For the text-containing cell, return its midpoint in [X, Y] coordinate format. 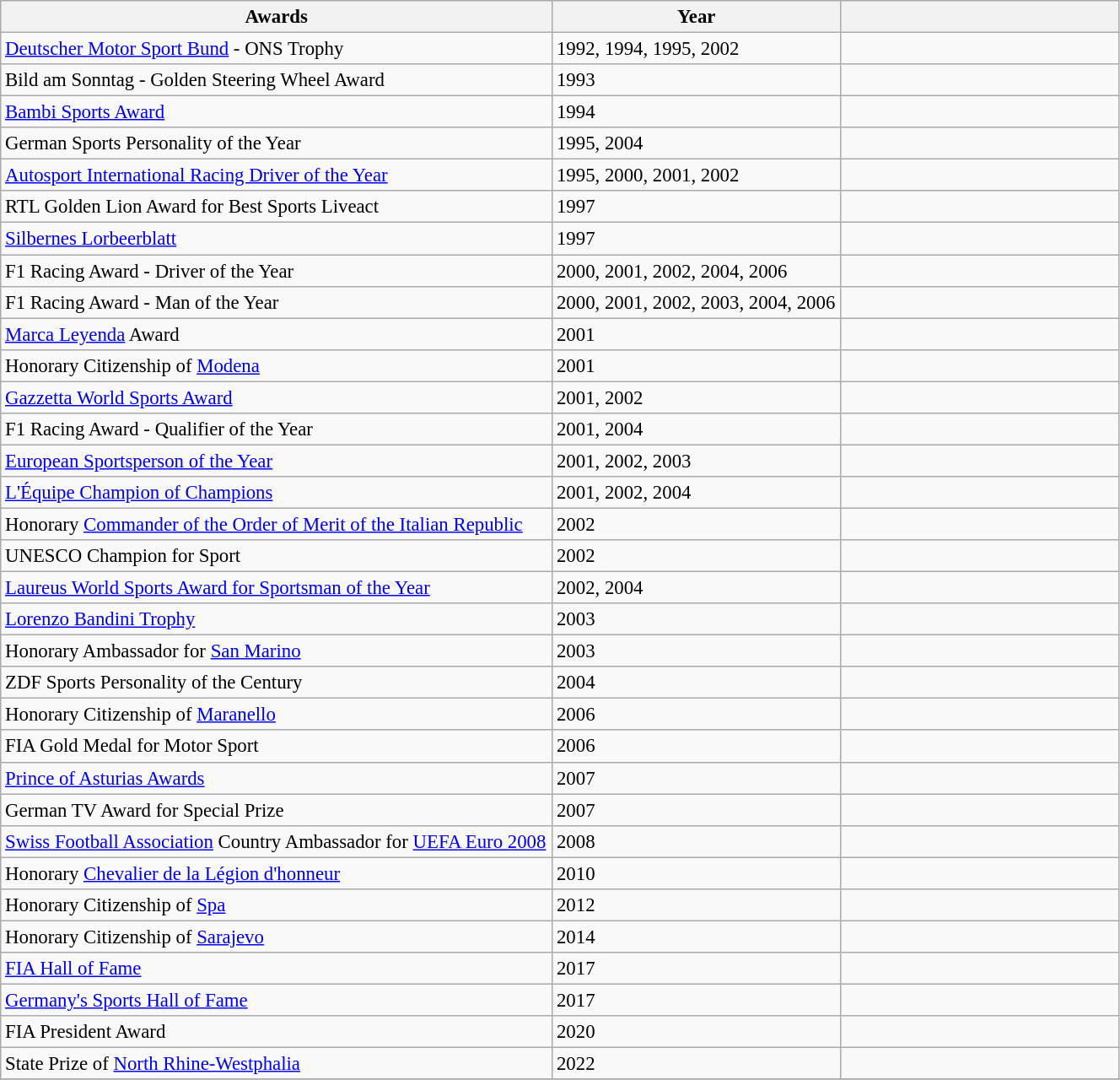
ZDF Sports Personality of the Century [277, 683]
Bild am Sonntag - Golden Steering Wheel Award [277, 80]
FIA President Award [277, 1032]
Honorary Citizenship of Modena [277, 365]
1993 [697, 80]
L'Équipe Champion of Champions [277, 493]
1995, 2004 [697, 143]
2001, 2002, 2004 [697, 493]
Autosport International Racing Driver of the Year [277, 175]
F1 Racing Award - Man of the Year [277, 302]
RTL Golden Lion Award for Best Sports Liveact [277, 207]
Lorenzo Bandini Trophy [277, 619]
Honorary Chevalier de la Légion d'honneur [277, 873]
2000, 2001, 2002, 2004, 2006 [697, 271]
Deutscher Motor Sport Bund - ONS Trophy [277, 49]
1992, 1994, 1995, 2002 [697, 49]
2001, 2002, 2003 [697, 461]
1994 [697, 112]
F1 Racing Award - Driver of the Year [277, 271]
Year [697, 17]
FIA Gold Medal for Motor Sport [277, 747]
Honorary Citizenship of Spa [277, 905]
Germany's Sports Hall of Fame [277, 1000]
Gazzetta World Sports Award [277, 397]
2000, 2001, 2002, 2003, 2004, 2006 [697, 302]
German TV Award for Special Prize [277, 810]
Prince of Asturias Awards [277, 778]
Honorary Citizenship of Sarajevo [277, 937]
2001, 2002 [697, 397]
2012 [697, 905]
Awards [277, 17]
Laureus World Sports Award for Sportsman of the Year [277, 588]
Honorary Commander of the Order of Merit of the Italian Republic [277, 524]
Honorary Citizenship of Maranello [277, 715]
2020 [697, 1032]
Honorary Ambassador for San Marino [277, 651]
Swiss Football Association Country Ambassador for UEFA Euro 2008 [277, 841]
FIA Hall of Fame [277, 969]
European Sportsperson of the Year [277, 461]
F1 Racing Award - Qualifier of the Year [277, 429]
Marca Leyenda Award [277, 334]
Silbernes Lorbeerblatt [277, 239]
2001, 2004 [697, 429]
State Prize of North Rhine-Westphalia [277, 1064]
2010 [697, 873]
German Sports Personality of the Year [277, 143]
2014 [697, 937]
2022 [697, 1064]
2008 [697, 841]
1995, 2000, 2001, 2002 [697, 175]
Bambi Sports Award [277, 112]
2002, 2004 [697, 588]
UNESCO Champion for Sport [277, 556]
2004 [697, 683]
